Capture the cell that displays the provided text and extract its [X, Y] central coordinate. 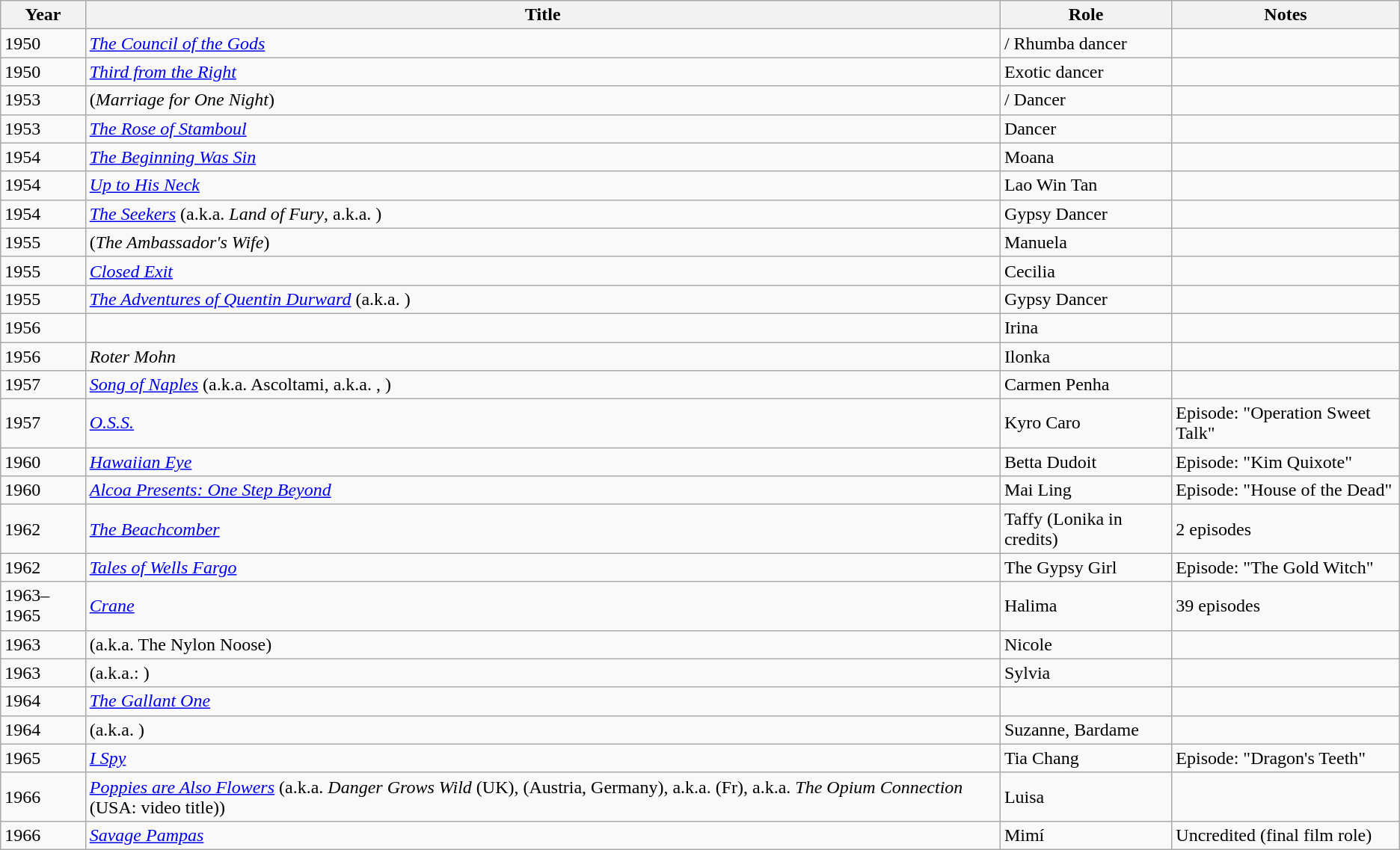
Sylvia [1086, 673]
Exotic dancer [1086, 72]
Song of Naples (a.k.a. Ascoltami, a.k.a. , ) [543, 385]
Uncredited (final film role) [1286, 835]
(The Ambassador's Wife) [543, 242]
/ Dancer [1086, 100]
The Adventures of Quentin Durward (a.k.a. ) [543, 299]
Up to His Neck [543, 185]
(a.k.a.: ) [543, 673]
Irina [1086, 327]
Ilonka [1086, 357]
Alcoa Presents: One Step Beyond [543, 490]
Episode: "Kim Quixote" [1286, 462]
Year [43, 15]
Moana [1086, 157]
Episode: "House of the Dead" [1286, 490]
The Gallant One [543, 701]
The Gypsy Girl [1086, 567]
I Spy [543, 758]
1963–1965 [43, 606]
The Council of the Gods [543, 43]
Crane [543, 606]
(a.k.a. The Nylon Noose) [543, 644]
Halima [1086, 606]
The Beachcomber [543, 529]
Episode: "The Gold Witch" [1286, 567]
Poppies are Also Flowers (a.k.a. Danger Grows Wild (UK), (Austria, Germany), a.k.a. (Fr), a.k.a. The Opium Connection (USA: video title)) [543, 797]
Hawaiian Eye [543, 462]
The Beginning Was Sin [543, 157]
Taffy (Lonika in credits) [1086, 529]
Title [543, 15]
Mimí [1086, 835]
Mai Ling [1086, 490]
Notes [1286, 15]
Dancer [1086, 129]
Suzanne, Bardame [1086, 730]
Tales of Wells Fargo [543, 567]
Episode: "Operation Sweet Talk" [1286, 423]
(a.k.a. ) [543, 730]
Role [1086, 15]
(Marriage for One Night) [543, 100]
1965 [43, 758]
/ Rhumba dancer [1086, 43]
2 episodes [1286, 529]
Third from the Right [543, 72]
Roter Mohn [543, 357]
Betta Dudoit [1086, 462]
Episode: "Dragon's Teeth" [1286, 758]
Carmen Penha [1086, 385]
Savage Pampas [543, 835]
Closed Exit [543, 271]
Cecilia [1086, 271]
The Rose of Stamboul [543, 129]
Tia Chang [1086, 758]
Manuela [1086, 242]
O.S.S. [543, 423]
Luisa [1086, 797]
39 episodes [1286, 606]
Lao Win Tan [1086, 185]
Nicole [1086, 644]
Kyro Caro [1086, 423]
The Seekers (a.k.a. Land of Fury, a.k.a. ) [543, 214]
